Return (x, y) of the center of cell containing provided text 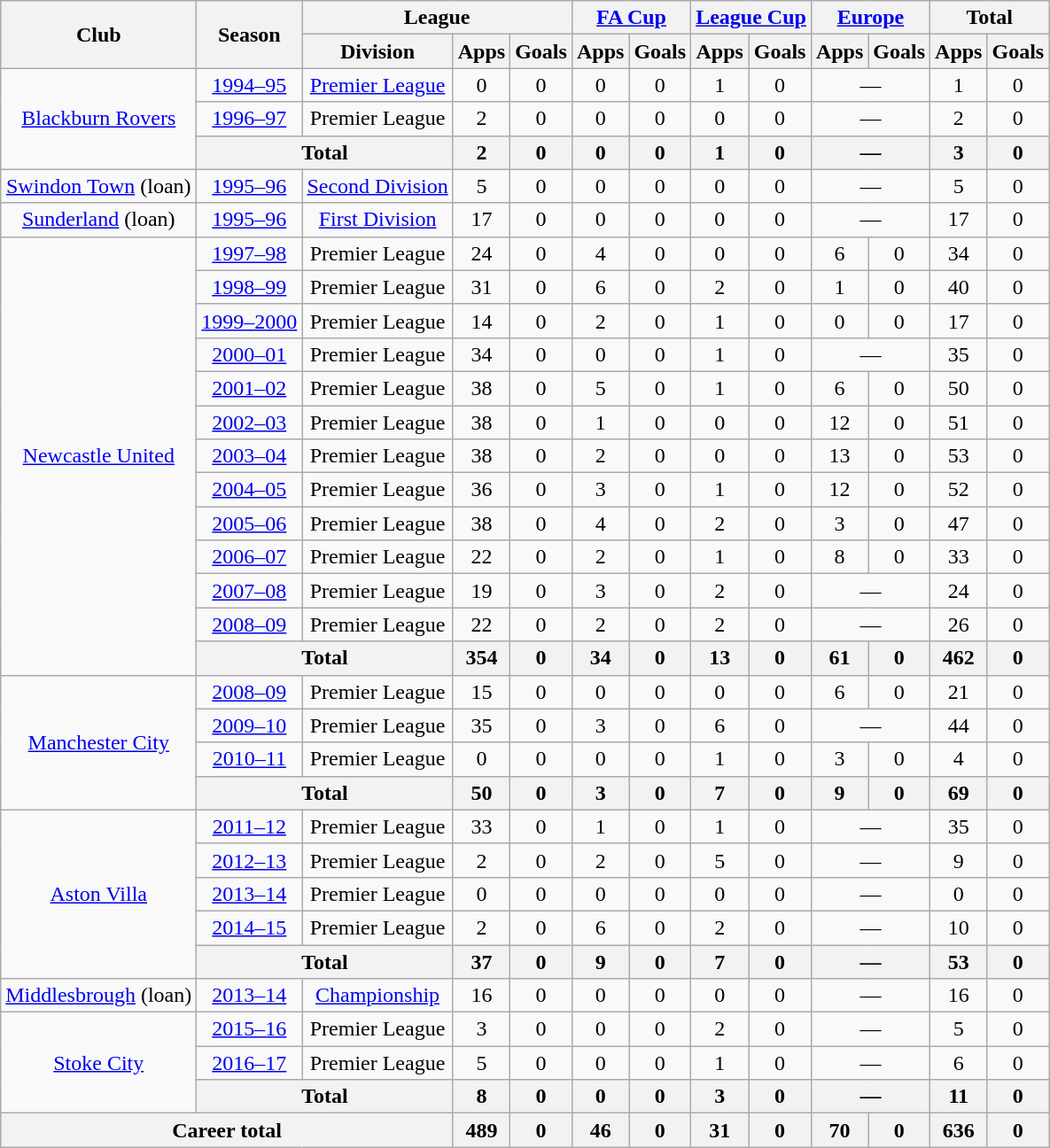
2000–01 (250, 354)
2009–10 (250, 725)
36 (481, 490)
46 (600, 1130)
14 (481, 321)
Division (377, 51)
Second Division (377, 186)
2007–08 (250, 591)
51 (959, 423)
19 (481, 591)
Middlesbrough (loan) (99, 996)
Stoke City (99, 1063)
354 (481, 658)
Season (250, 35)
Championship (377, 996)
47 (959, 524)
10 (959, 927)
636 (959, 1130)
44 (959, 725)
2006–07 (250, 557)
462 (959, 658)
2005–06 (250, 524)
2011–12 (250, 826)
2002–03 (250, 423)
2016–17 (250, 1063)
Swindon Town (loan) (99, 186)
489 (481, 1130)
52 (959, 490)
2010–11 (250, 759)
Aston Villa (99, 894)
1997–98 (250, 253)
League Cup (751, 18)
2012–13 (250, 860)
Club (99, 35)
61 (839, 658)
1994–95 (250, 85)
2014–15 (250, 927)
21 (959, 692)
1996–97 (250, 119)
2015–16 (250, 1029)
69 (959, 793)
2003–04 (250, 456)
40 (959, 287)
70 (839, 1130)
Blackburn Rovers (99, 119)
2004–05 (250, 490)
Europe (870, 18)
First Division (377, 220)
37 (481, 961)
1999–2000 (250, 321)
1998–99 (250, 287)
Newcastle United (99, 455)
2001–02 (250, 388)
Sunderland (loan) (99, 220)
26 (959, 624)
League (438, 18)
FA Cup (631, 18)
Manchester City (99, 742)
11 (959, 1097)
Career total (227, 1130)
15 (481, 692)
